Locate the cell with the specified text and output its [X, Y] center coordinate. 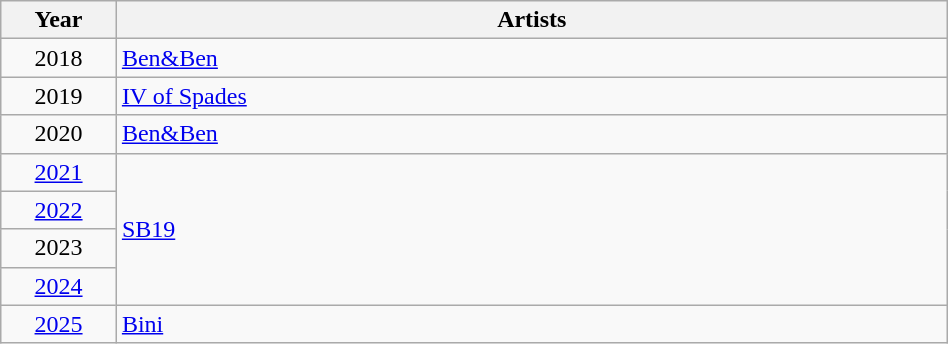
SB19 [532, 229]
IV of Spades [532, 96]
2018 [59, 58]
2021 [59, 172]
Bini [532, 324]
2020 [59, 134]
2023 [59, 248]
2019 [59, 96]
Year [59, 20]
2022 [59, 210]
2025 [59, 324]
Artists [532, 20]
2024 [59, 286]
